Detect which cell encompasses the target text, then output its [X, Y] center coordinate. 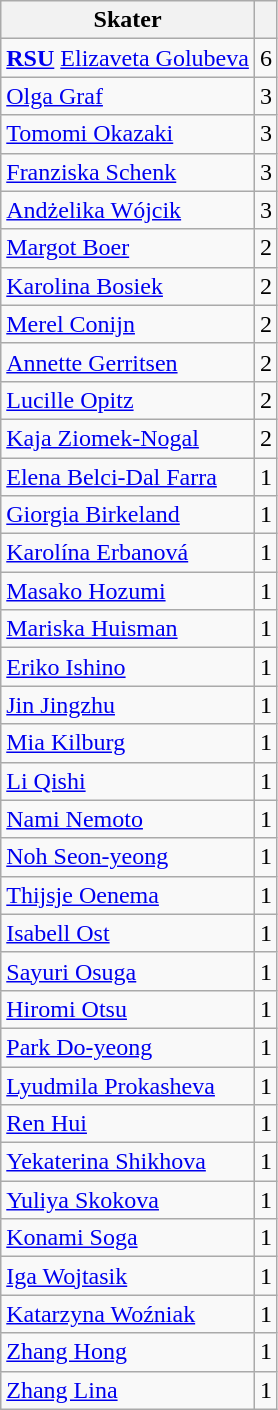
Yekaterina Shikhova [128, 1162]
Nami Nemoto [128, 819]
Lyudmila Prokasheva [128, 1085]
Andżelika Wójcik [128, 210]
Isabell Ost [128, 933]
Konami Soga [128, 1238]
Hiromi Otsu [128, 1009]
Ren Hui [128, 1124]
Zhang Hong [128, 1352]
Kaja Ziomek-Nogal [128, 438]
Katarzyna Woźniak [128, 1314]
Jin Jingzhu [128, 705]
Sayuri Osuga [128, 971]
Noh Seon-yeong [128, 857]
Lucille Opitz [128, 400]
Iga Wojtasik [128, 1276]
Mia Kilburg [128, 743]
Zhang Lina [128, 1390]
Margot Boer [128, 248]
Mariska Huisman [128, 629]
Thijsje Oenema [128, 895]
Olga Graf [128, 96]
Masako Hozumi [128, 591]
Yuliya Skokova [128, 1200]
Park Do-yeong [128, 1047]
Merel Conijn [128, 324]
Eriko Ishino [128, 667]
Franziska Schenk [128, 172]
Skater [128, 20]
Annette Gerritsen [128, 362]
6 [266, 58]
Karolina Bosiek [128, 286]
RSU Elizaveta Golubeva [128, 58]
Elena Belci-Dal Farra [128, 477]
Giorgia Birkeland [128, 515]
Tomomi Okazaki [128, 134]
Karolína Erbanová [128, 553]
Li Qishi [128, 781]
